Return [X, Y] of the center of cell containing provided text 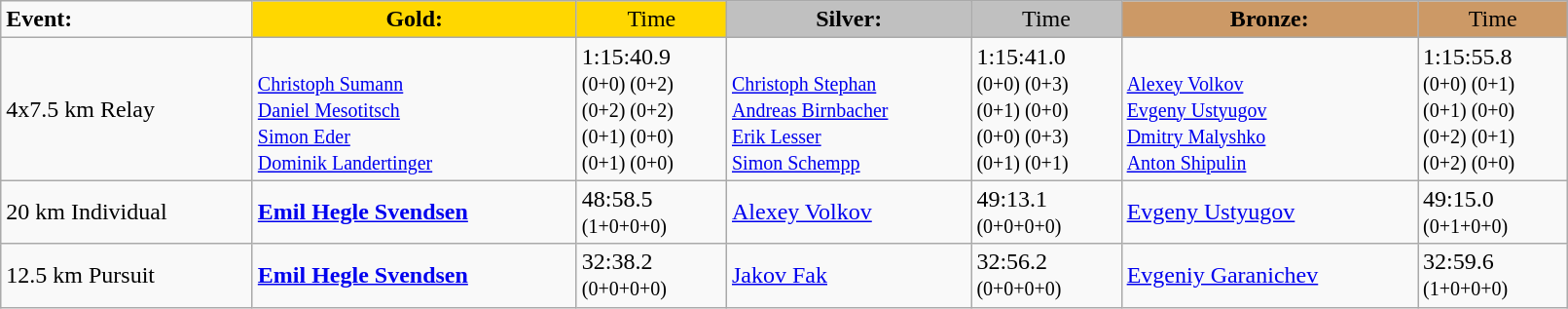
Event: [127, 19]
Bronze: [1269, 19]
1:15:55.8(0+0) (0+1)(0+1) (0+0)(0+2) (0+1)(0+2) (0+0) [1493, 109]
49:15.0(0+1+0+0) [1493, 212]
Silver: [849, 19]
Gold: [415, 19]
Alexey VolkovEvgeny UstyugovDmitry MalyshkoAnton Shipulin [1269, 109]
20 km Individual [127, 212]
Christoph SumannDaniel MesotitschSimon EderDominik Landertinger [415, 109]
32:38.2(0+0+0+0) [651, 275]
1:15:41.0(0+0) (0+3)(0+1) (0+0)(0+0) (0+3)(0+1) (0+1) [1046, 109]
32:59.6(1+0+0+0) [1493, 275]
4x7.5 km Relay [127, 109]
Evgeniy Garanichev [1269, 275]
48:58.5(1+0+0+0) [651, 212]
49:13.1(0+0+0+0) [1046, 212]
1:15:40.9(0+0) (0+2)(0+2) (0+2)(0+1) (0+0)(0+1) (0+0) [651, 109]
Alexey Volkov [849, 212]
12.5 km Pursuit [127, 275]
32:56.2(0+0+0+0) [1046, 275]
Christoph StephanAndreas BirnbacherErik LesserSimon Schempp [849, 109]
Evgeny Ustyugov [1269, 212]
Jakov Fak [849, 275]
